Provide the (X, Y) coordinate of the cell's center where the given text is located.  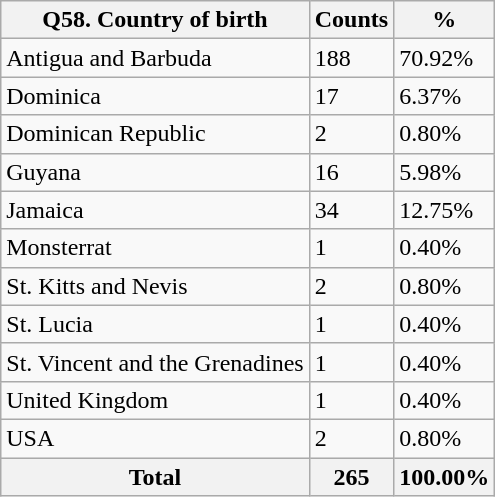
12.75% (444, 210)
United Kingdom (155, 400)
Antigua and Barbuda (155, 58)
188 (351, 58)
70.92% (444, 58)
% (444, 20)
Dominican Republic (155, 134)
17 (351, 96)
Monsterrat (155, 248)
6.37% (444, 96)
Total (155, 477)
16 (351, 172)
Guyana (155, 172)
34 (351, 210)
265 (351, 477)
USA (155, 438)
Dominica (155, 96)
St. Kitts and Nevis (155, 286)
St. Vincent and the Grenadines (155, 362)
Jamaica (155, 210)
Counts (351, 20)
St. Lucia (155, 324)
100.00% (444, 477)
5.98% (444, 172)
Q58. Country of birth (155, 20)
